Capture the cell that displays the provided text and extract its (x, y) central coordinate. 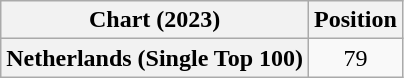
Position (356, 20)
79 (356, 58)
Netherlands (Single Top 100) (155, 58)
Chart (2023) (155, 20)
